Provide the (X, Y) coordinate of the cell's center where the given text is located.  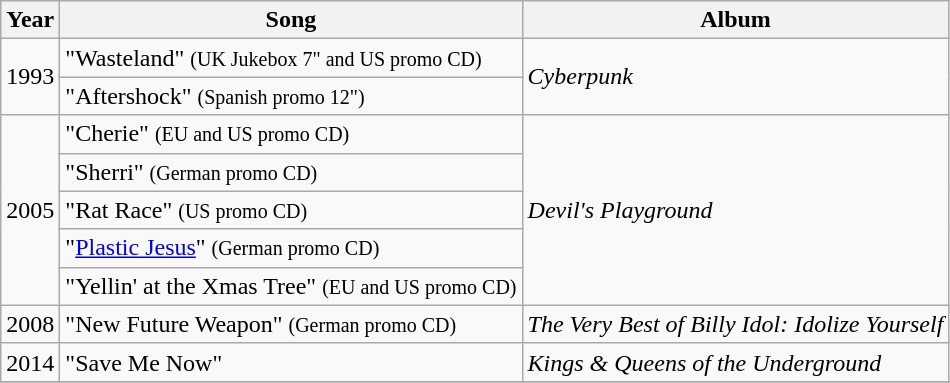
Devil's Playground (736, 210)
"Wasteland" (UK Jukebox 7" and US promo CD) (291, 58)
"New Future Weapon" (German promo CD) (291, 324)
Album (736, 20)
"Rat Race" (US promo CD) (291, 210)
2014 (30, 362)
Kings & Queens of the Underground (736, 362)
"Cherie" (EU and US promo CD) (291, 134)
"Yellin' at the Xmas Tree" (EU and US promo CD) (291, 286)
2005 (30, 210)
2008 (30, 324)
1993 (30, 77)
"Plastic Jesus" (German promo CD) (291, 248)
Cyberpunk (736, 77)
"Sherri" (German promo CD) (291, 172)
"Save Me Now" (291, 362)
Song (291, 20)
Year (30, 20)
"Aftershock" (Spanish promo 12") (291, 96)
The Very Best of Billy Idol: Idolize Yourself (736, 324)
